Find where the given text appears and provide that cell's center as [x, y] coordinate. 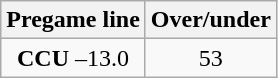
53 [210, 58]
CCU –13.0 [74, 58]
Pregame line [74, 20]
Over/under [210, 20]
